Pinpoint the cell where the given text exists, returning its (X, Y) midpoint coordinate. 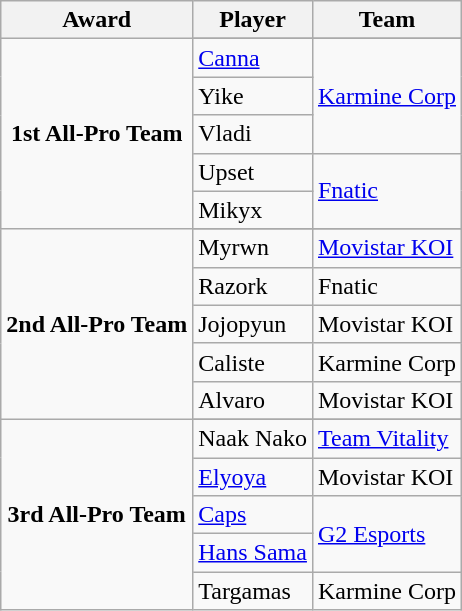
Player (253, 20)
Canna (253, 58)
Award (97, 20)
Myrwn (253, 248)
Team (386, 20)
Elyoya (253, 477)
Targamas (253, 591)
Yike (253, 96)
G2 Esports (386, 534)
Team Vitality (386, 438)
Razork (253, 286)
Hans Sama (253, 553)
Vladi (253, 134)
Alvaro (253, 400)
1st All-Pro Team (97, 134)
Jojopyun (253, 324)
2nd All-Pro Team (97, 324)
Mikyx (253, 210)
Upset (253, 172)
Caps (253, 515)
Naak Nako (253, 438)
Caliste (253, 362)
3rd All-Pro Team (97, 514)
